Search for the cell housing the specified text and yield its [X, Y] center coordinate. 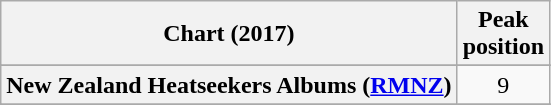
Peak position [503, 34]
9 [503, 85]
Chart (2017) [229, 34]
New Zealand Heatseekers Albums (RMNZ) [229, 85]
